For the text-containing cell, return its midpoint in (X, Y) coordinate format. 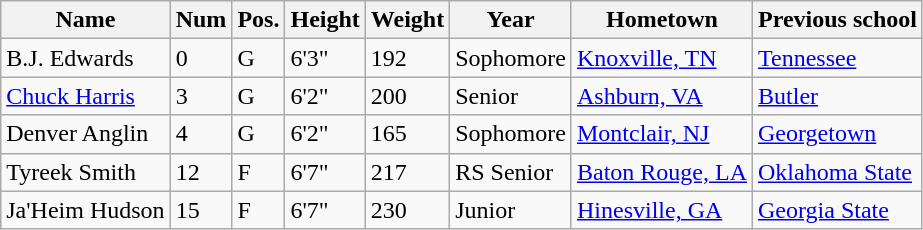
192 (407, 58)
Montclair, NJ (662, 134)
Junior (511, 210)
Oklahoma State (838, 172)
Previous school (838, 20)
Senior (511, 96)
Hinesville, GA (662, 210)
Tennessee (838, 58)
Denver Anglin (86, 134)
Weight (407, 20)
12 (201, 172)
4 (201, 134)
217 (407, 172)
Num (201, 20)
B.J. Edwards (86, 58)
Baton Rouge, LA (662, 172)
Ashburn, VA (662, 96)
Ja'Heim Hudson (86, 210)
RS Senior (511, 172)
0 (201, 58)
Knoxville, TN (662, 58)
15 (201, 210)
Hometown (662, 20)
200 (407, 96)
Butler (838, 96)
Georgetown (838, 134)
Height (325, 20)
Year (511, 20)
Chuck Harris (86, 96)
165 (407, 134)
Pos. (258, 20)
3 (201, 96)
Tyreek Smith (86, 172)
Georgia State (838, 210)
230 (407, 210)
6'3" (325, 58)
Name (86, 20)
